Identify which cell holds the provided text, then report its (x, y) central coordinate. 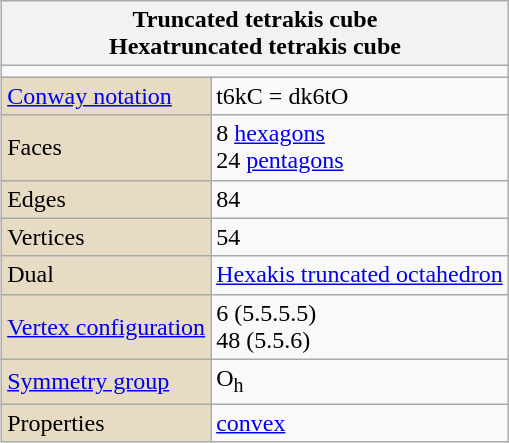
6 (5.5.5.5)48 (5.5.6) (360, 326)
8 hexagons24 pentagons (360, 148)
54 (360, 237)
t6kC = dk6tO (360, 96)
convex (360, 423)
Edges (106, 199)
Vertex configuration (106, 326)
Properties (106, 423)
Dual (106, 275)
Truncated tetrakis cubeHexatruncated tetrakis cube (256, 34)
Symmetry group (106, 381)
Hexakis truncated octahedron (360, 275)
Faces (106, 148)
Oh (360, 381)
Conway notation (106, 96)
84 (360, 199)
Vertices (106, 237)
